Identify which cell holds the provided text, then report its (X, Y) central coordinate. 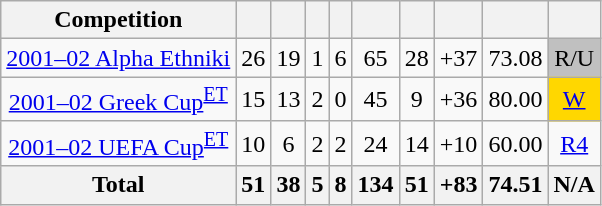
1 (318, 58)
73.08 (516, 58)
+10 (458, 144)
2001–02 UEFA CupET (118, 144)
N/A (574, 185)
10 (254, 144)
38 (288, 185)
13 (288, 100)
2001–02 Greek CupET (118, 100)
60.00 (516, 144)
Total (118, 185)
+36 (458, 100)
45 (376, 100)
+83 (458, 185)
0 (340, 100)
15 (254, 100)
W (574, 100)
2001–02 Alpha Ethniki (118, 58)
26 (254, 58)
19 (288, 58)
28 (416, 58)
80.00 (516, 100)
74.51 (516, 185)
R/U (574, 58)
9 (416, 100)
14 (416, 144)
+37 (458, 58)
5 (318, 185)
24 (376, 144)
R4 (574, 144)
65 (376, 58)
134 (376, 185)
Competition (118, 20)
8 (340, 185)
